Return (X, Y) of the center of cell containing provided text 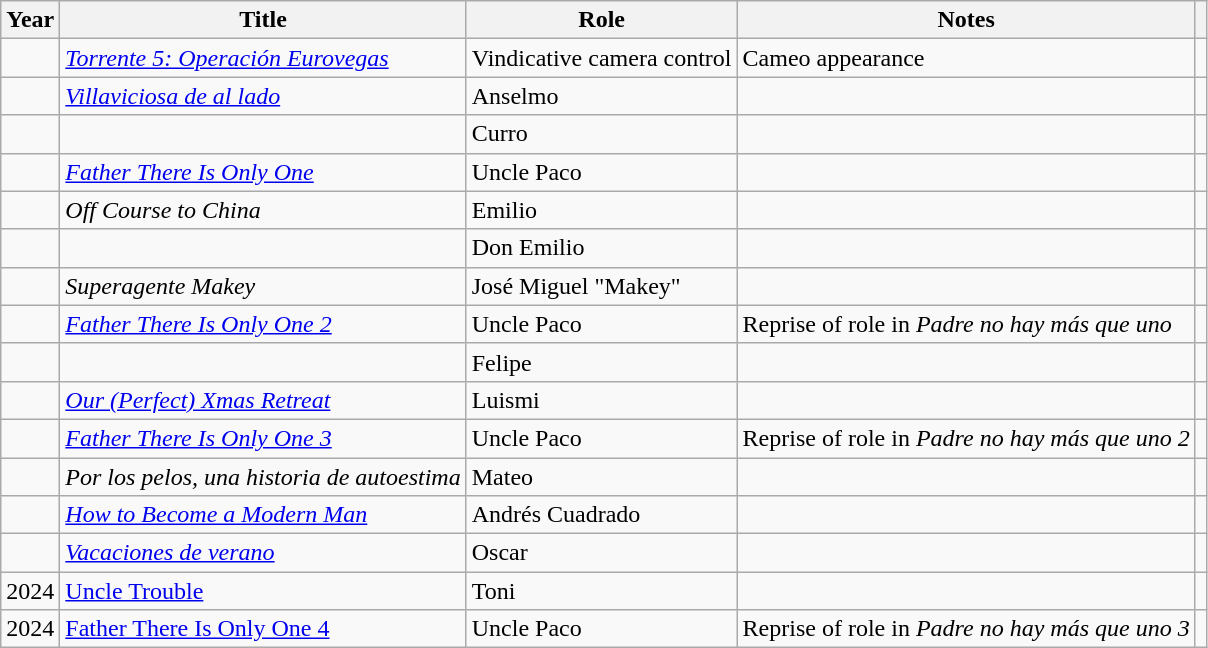
Reprise of role in Padre no hay más que uno (966, 324)
Father There Is Only One (263, 172)
Off Course to China (263, 210)
Vacaciones de verano (263, 553)
Don Emilio (602, 248)
Por los pelos, una historia de autoestima (263, 477)
Reprise of role in Padre no hay más que uno 3 (966, 629)
Superagente Makey (263, 286)
Oscar (602, 553)
Torrente 5: Operación Eurovegas (263, 58)
Curro (602, 134)
Cameo appearance (966, 58)
José Miguel "Makey" (602, 286)
Our (Perfect) Xmas Retreat (263, 400)
Notes (966, 20)
Role (602, 20)
Mateo (602, 477)
Reprise of role in Padre no hay más que uno 2 (966, 438)
Father There Is Only One 4 (263, 629)
How to Become a Modern Man (263, 515)
Vindicative camera control (602, 58)
Title (263, 20)
Toni (602, 591)
Luismi (602, 400)
Felipe (602, 362)
Emilio (602, 210)
Uncle Trouble (263, 591)
Father There Is Only One 3 (263, 438)
Year (30, 20)
Father There Is Only One 2 (263, 324)
Andrés Cuadrado (602, 515)
Villaviciosa de al lado (263, 96)
Anselmo (602, 96)
